Output the (x, y) coordinate of the center of the cell containing the given text.  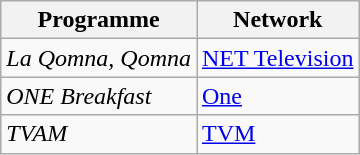
One (277, 96)
Network (277, 20)
Programme (99, 20)
NET Television (277, 58)
TVM (277, 134)
La Qomna, Qomna (99, 58)
TVAM (99, 134)
ONE Breakfast (99, 96)
